Capture the cell that displays the provided text and extract its [x, y] central coordinate. 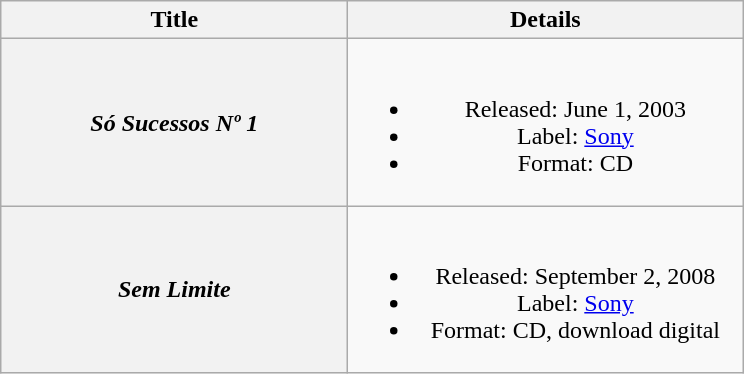
Title [174, 20]
Released: June 1, 2003Label: SonyFormat: CD [546, 122]
Details [546, 20]
Só Sucessos Nº 1 [174, 122]
Released: September 2, 2008Label: SonyFormat: CD, download digital [546, 290]
Sem Limite [174, 290]
